Extract the (x, y) coordinate from the center of the cell holding the provided text.  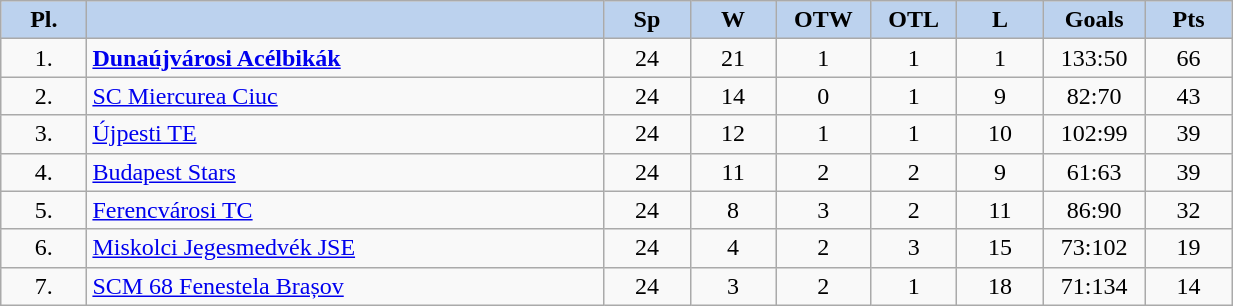
OTL (914, 20)
8 (733, 210)
10 (1000, 134)
3. (44, 134)
61:63 (1094, 172)
12 (733, 134)
133:50 (1094, 58)
43 (1188, 96)
71:134 (1094, 286)
SC Miercurea Ciuc (346, 96)
2. (44, 96)
4 (733, 248)
1. (44, 58)
W (733, 20)
66 (1188, 58)
32 (1188, 210)
7. (44, 286)
Budapest Stars (346, 172)
19 (1188, 248)
15 (1000, 248)
6. (44, 248)
Újpesti TE (346, 134)
Sp (647, 20)
Pl. (44, 20)
Dunaújvárosi Acélbikák (346, 58)
Goals (1094, 20)
0 (823, 96)
21 (733, 58)
82:70 (1094, 96)
4. (44, 172)
102:99 (1094, 134)
86:90 (1094, 210)
OTW (823, 20)
SCM 68 Fenestela Brașov (346, 286)
L (1000, 20)
18 (1000, 286)
Miskolci Jegesmedvék JSE (346, 248)
5. (44, 210)
Ferencvárosi TC (346, 210)
Pts (1188, 20)
73:102 (1094, 248)
